Scan for the cell matching the given text and deliver its [X, Y] coordinate at center. 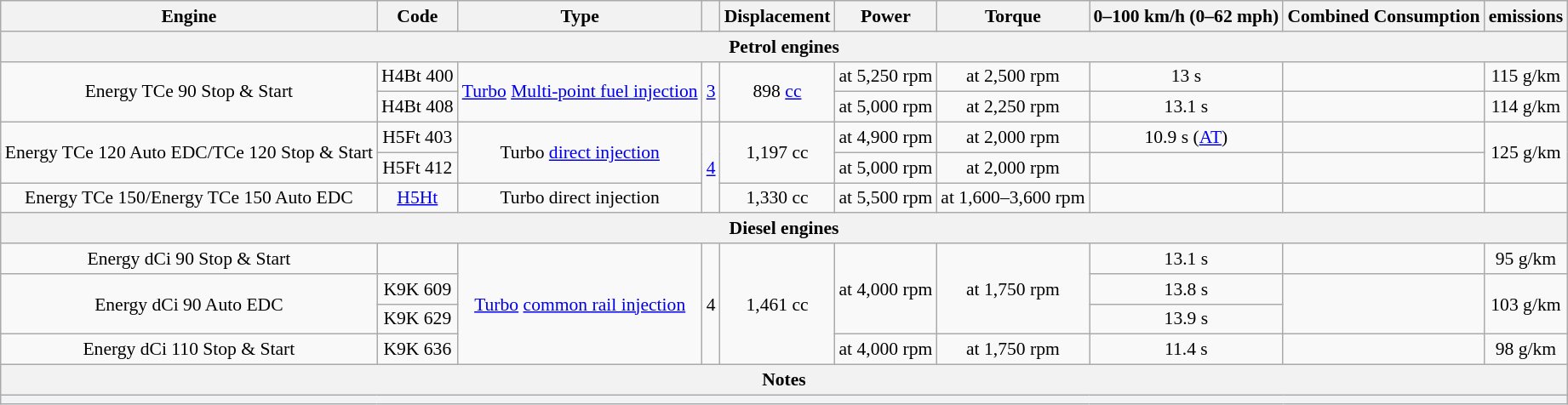
Energy TCe 120 Auto EDC/TCe 120 Stop & Start [189, 153]
H4Bt 400 [417, 77]
11.4 s [1187, 350]
Torque [1013, 16]
1,461 cc [778, 304]
115 g/km [1526, 77]
114 g/km [1526, 107]
at 2,500 rpm [1013, 77]
Turbo common rail injection [581, 304]
Power [885, 16]
13.8 s [1187, 289]
Code [417, 16]
Petrol engines [784, 47]
Energy TCe 90 Stop & Start [189, 92]
K9K 636 [417, 350]
at 1,600–3,600 rpm [1013, 198]
Type [581, 16]
Turbo Multi-point fuel injection [581, 92]
1,330 cc [778, 198]
at 5,250 rpm [885, 77]
3 [712, 92]
95 g/km [1526, 259]
0–100 km/h (0–62 mph) [1187, 16]
at 5,500 rpm [885, 198]
Energy dCi 90 Auto EDC [189, 305]
Energy dCi 90 Stop & Start [189, 259]
H4Bt 408 [417, 107]
at 2,250 rpm [1013, 107]
10.9 s (AT) [1187, 138]
H5Ft 403 [417, 138]
H5Ht [417, 198]
Energy dCi 110 Stop & Start [189, 350]
1,197 cc [778, 153]
Displacement [778, 16]
98 g/km [1526, 350]
103 g/km [1526, 305]
Combined Consumption [1383, 16]
Notes [784, 380]
13.9 s [1187, 319]
at 4,900 rpm [885, 138]
H5Ft 412 [417, 168]
K9K 609 [417, 289]
13 s [1187, 77]
K9K 629 [417, 319]
Energy TCe 150/Energy TCe 150 Auto EDC [189, 198]
Diesel engines [784, 229]
emissions [1526, 16]
898 cc [778, 92]
125 g/km [1526, 153]
Engine [189, 16]
